Pinpoint the cell where the given text exists, returning its (x, y) midpoint coordinate. 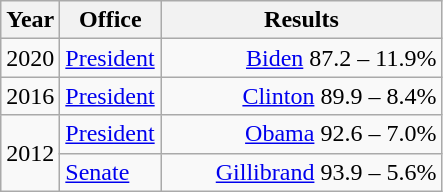
2020 (30, 58)
2016 (30, 96)
Year (30, 20)
Obama 92.6 – 7.0% (302, 134)
Clinton 89.9 – 8.4% (302, 96)
Senate (110, 172)
Gillibrand 93.9 – 5.6% (302, 172)
2012 (30, 153)
Office (110, 20)
Biden 87.2 – 11.9% (302, 58)
Results (302, 20)
